Detect which cell encompasses the target text, then output its [X, Y] center coordinate. 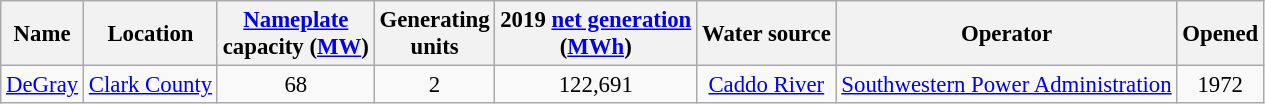
Operator [1006, 34]
Nameplatecapacity (MW) [296, 34]
Name [42, 34]
1972 [1220, 85]
Caddo River [766, 85]
DeGray [42, 85]
2019 net generation (MWh) [596, 34]
Generating units [434, 34]
2 [434, 85]
68 [296, 85]
Opened [1220, 34]
122,691 [596, 85]
Location [150, 34]
Clark County [150, 85]
Southwestern Power Administration [1006, 85]
Water source [766, 34]
